Pinpoint the cell where the given text exists, returning its [X, Y] midpoint coordinate. 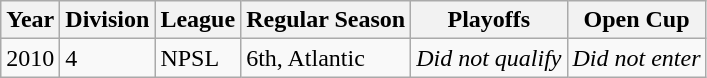
Open Cup [636, 20]
League [198, 20]
Regular Season [326, 20]
NPSL [198, 58]
6th, Atlantic [326, 58]
Year [30, 20]
2010 [30, 58]
Did not qualify [489, 58]
4 [108, 58]
Did not enter [636, 58]
Playoffs [489, 20]
Division [108, 20]
